Return the [X, Y] coordinate for the center point of the cell that contains the specified text.  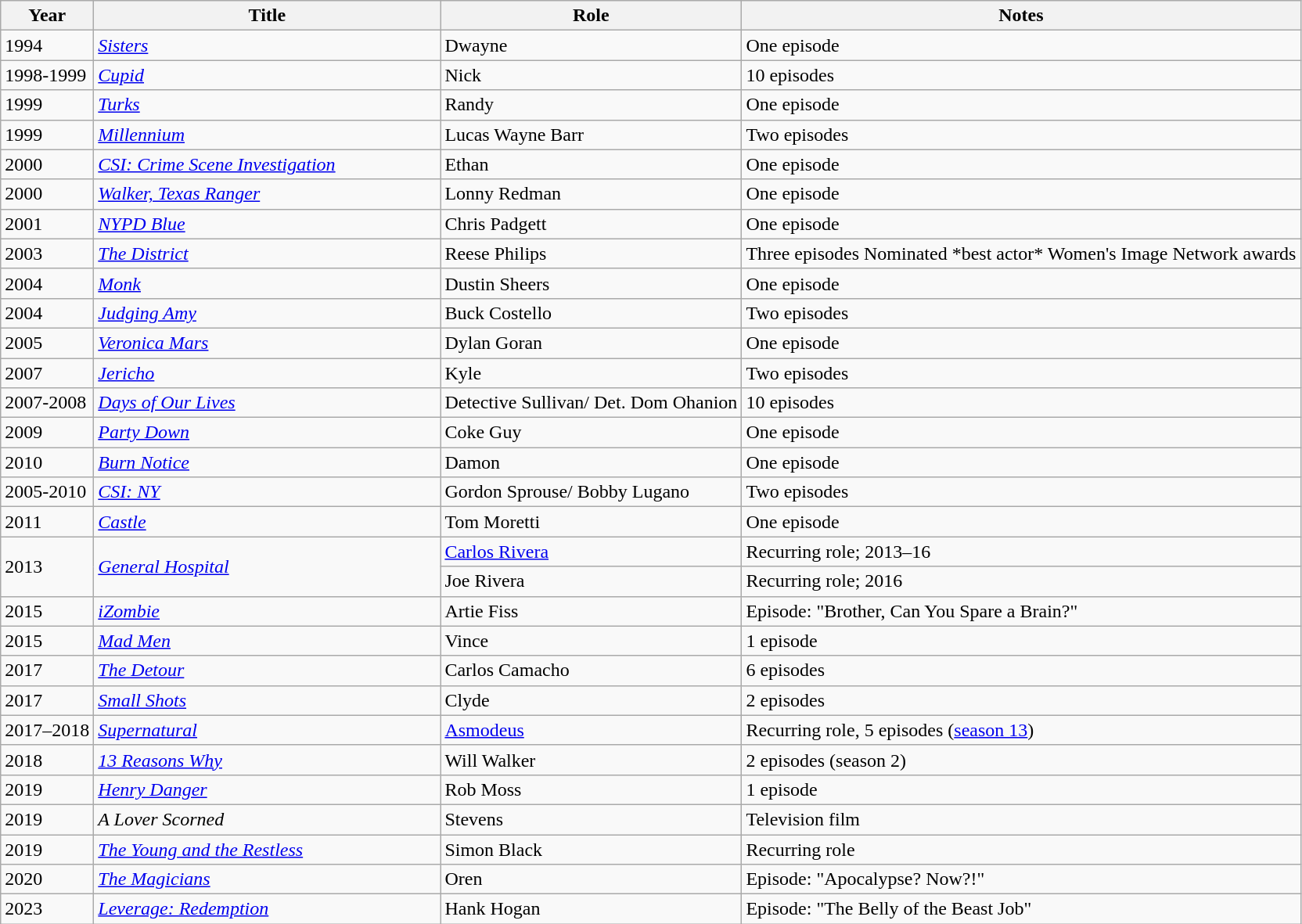
Detective Sullivan/ Det. Dom Ohanion [592, 403]
Nick [592, 75]
Jericho [268, 373]
Party Down [268, 433]
Stevens [592, 819]
Small Shots [268, 700]
2020 [47, 879]
Dustin Sheers [592, 283]
2001 [47, 224]
13 Reasons Why [268, 760]
Sisters [268, 45]
1998-1999 [47, 75]
Chris Padgett [592, 224]
Gordon Sprouse/ Bobby Lugano [592, 492]
CSI: NY [268, 492]
Reese Philips [592, 253]
Burn Notice [268, 462]
Recurring role [1021, 849]
Three episodes Nominated *best actor* Women's Image Network awards [1021, 253]
Dylan Goran [592, 343]
Randy [592, 105]
Cupid [268, 75]
Turks [268, 105]
Judging Amy [268, 313]
Coke Guy [592, 433]
Millennium [268, 135]
Supernatural [268, 730]
Buck Costello [592, 313]
Tom Moretti [592, 522]
The District [268, 253]
Role [592, 16]
Castle [268, 522]
The Magicians [268, 879]
CSI: Crime Scene Investigation [268, 164]
Vince [592, 641]
2010 [47, 462]
2018 [47, 760]
Will Walker [592, 760]
Clyde [592, 700]
Joe Rivera [592, 581]
The Detour [268, 671]
Kyle [592, 373]
Veronica Mars [268, 343]
2003 [47, 253]
Recurring role, 5 episodes (season 13) [1021, 730]
2013 [47, 566]
Walker, Texas Ranger [268, 194]
Leverage: Redemption [268, 909]
iZombie [268, 611]
Asmodeus [592, 730]
Ethan [592, 164]
Days of Our Lives [268, 403]
NYPD Blue [268, 224]
2 episodes [1021, 700]
A Lover Scorned [268, 819]
Title [268, 16]
Artie Fiss [592, 611]
Recurring role; 2013–16 [1021, 552]
Episode: "Brother, Can You Spare a Brain?" [1021, 611]
Episode: "Apocalypse? Now?!" [1021, 879]
Carlos Camacho [592, 671]
Episode: "The Belly of the Beast Job" [1021, 909]
The Young and the Restless [268, 849]
Oren [592, 879]
General Hospital [268, 566]
2 episodes (season 2) [1021, 760]
Hank Hogan [592, 909]
Year [47, 16]
Monk [268, 283]
Television film [1021, 819]
Damon [592, 462]
2007 [47, 373]
Notes [1021, 16]
Rob Moss [592, 789]
Mad Men [268, 641]
Recurring role; 2016 [1021, 581]
2023 [47, 909]
Henry Danger [268, 789]
2007-2008 [47, 403]
6 episodes [1021, 671]
2005-2010 [47, 492]
Lonny Redman [592, 194]
Simon Black [592, 849]
Lucas Wayne Barr [592, 135]
2017–2018 [47, 730]
1994 [47, 45]
2011 [47, 522]
Carlos Rivera [592, 552]
2009 [47, 433]
2005 [47, 343]
Dwayne [592, 45]
